For the text-containing cell, return its midpoint in (x, y) coordinate format. 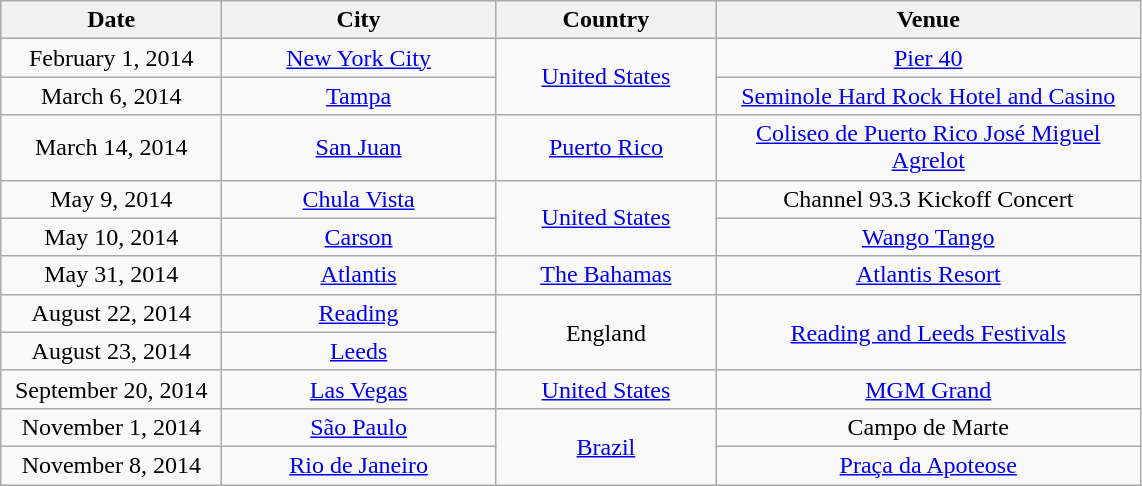
Atlantis (359, 275)
May 31, 2014 (112, 275)
San Juan (359, 148)
City (359, 20)
Venue (928, 20)
Carson (359, 237)
March 6, 2014 (112, 96)
Rio de Janeiro (359, 465)
March 14, 2014 (112, 148)
England (606, 332)
Brazil (606, 446)
August 23, 2014 (112, 351)
Pier 40 (928, 58)
São Paulo (359, 427)
September 20, 2014 (112, 389)
Atlantis Resort (928, 275)
Chula Vista (359, 199)
August 22, 2014 (112, 313)
May 9, 2014 (112, 199)
Puerto Rico (606, 148)
Wango Tango (928, 237)
Las Vegas (359, 389)
New York City (359, 58)
Country (606, 20)
November 8, 2014 (112, 465)
The Bahamas (606, 275)
Reading (359, 313)
May 10, 2014 (112, 237)
November 1, 2014 (112, 427)
Date (112, 20)
Channel 93.3 Kickoff Concert (928, 199)
Leeds (359, 351)
MGM Grand (928, 389)
Praça da Apoteose (928, 465)
Reading and Leeds Festivals (928, 332)
Seminole Hard Rock Hotel and Casino (928, 96)
Coliseo de Puerto Rico José Miguel Agrelot (928, 148)
February 1, 2014 (112, 58)
Tampa (359, 96)
Campo de Marte (928, 427)
